For the text-containing cell, return its midpoint in (X, Y) coordinate format. 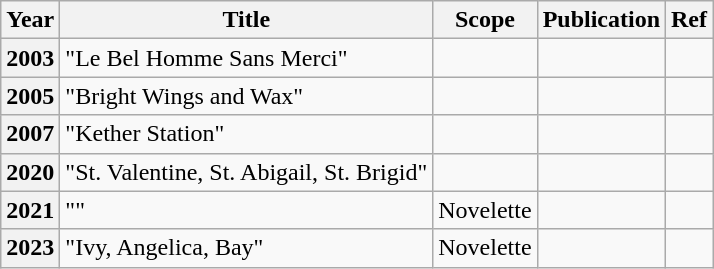
"Le Bel Homme Sans Merci" (246, 58)
2007 (30, 134)
2005 (30, 96)
"St. Valentine, St. Abigail, St. Brigid" (246, 172)
Year (30, 20)
"Bright Wings and Wax" (246, 96)
Scope (485, 20)
"Kether Station" (246, 134)
Title (246, 20)
2023 (30, 248)
"" (246, 210)
Ref (690, 20)
2020 (30, 172)
"Ivy, Angelica, Bay" (246, 248)
Publication (601, 20)
2021 (30, 210)
2003 (30, 58)
